Extract the [x, y] coordinate from the center of the cell holding the provided text.  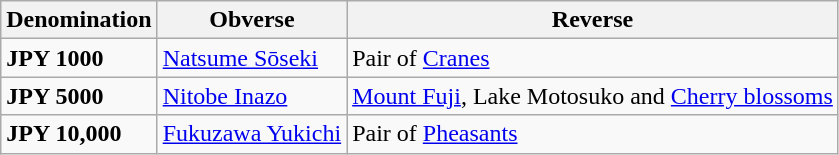
JPY 1000 [79, 58]
Reverse [593, 20]
Pair of Pheasants [593, 134]
Denomination [79, 20]
Nitobe Inazo [252, 96]
Natsume Sōseki [252, 58]
Mount Fuji, Lake Motosuko and Cherry blossoms [593, 96]
Fukuzawa Yukichi [252, 134]
Pair of Cranes [593, 58]
JPY 5000 [79, 96]
Obverse [252, 20]
JPY 10,000 [79, 134]
